Capture the cell that displays the provided text and extract its [x, y] central coordinate. 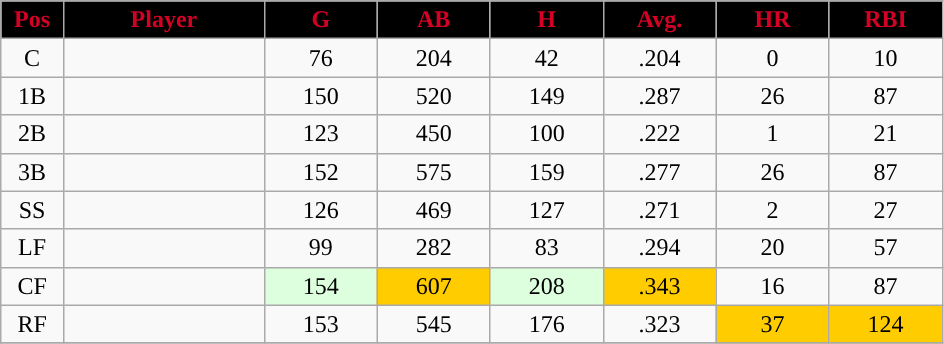
2 [772, 210]
150 [320, 96]
126 [320, 210]
545 [434, 324]
Avg. [660, 20]
152 [320, 172]
0 [772, 58]
LF [32, 248]
C [32, 58]
.287 [660, 96]
204 [434, 58]
20 [772, 248]
520 [434, 96]
123 [320, 134]
RF [32, 324]
CF [32, 286]
575 [434, 172]
1B [32, 96]
16 [772, 286]
450 [434, 134]
99 [320, 248]
100 [546, 134]
G [320, 20]
21 [886, 134]
159 [546, 172]
.222 [660, 134]
.204 [660, 58]
149 [546, 96]
153 [320, 324]
37 [772, 324]
H [546, 20]
282 [434, 248]
127 [546, 210]
HR [772, 20]
208 [546, 286]
469 [434, 210]
57 [886, 248]
2B [32, 134]
.343 [660, 286]
3B [32, 172]
176 [546, 324]
607 [434, 286]
.294 [660, 248]
42 [546, 58]
.323 [660, 324]
Pos [32, 20]
83 [546, 248]
.277 [660, 172]
154 [320, 286]
27 [886, 210]
.271 [660, 210]
RBI [886, 20]
Player [164, 20]
1 [772, 134]
124 [886, 324]
76 [320, 58]
AB [434, 20]
10 [886, 58]
SS [32, 210]
